Scan for the cell matching the given text and deliver its [x, y] coordinate at center. 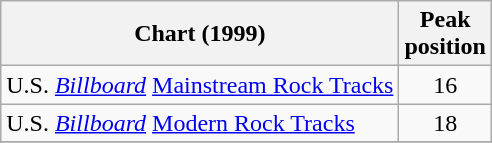
18 [445, 123]
16 [445, 85]
U.S. Billboard Mainstream Rock Tracks [200, 85]
Peakposition [445, 34]
U.S. Billboard Modern Rock Tracks [200, 123]
Chart (1999) [200, 34]
